Return (x, y) of the center of cell containing provided text 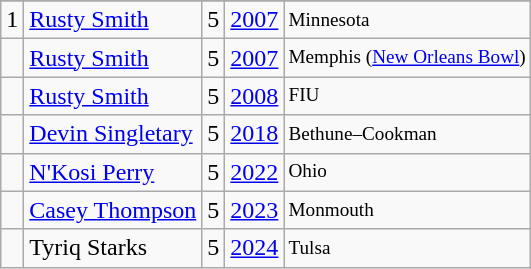
Monmouth (407, 210)
2023 (254, 210)
1 (12, 20)
2022 (254, 172)
Tyriq Starks (113, 248)
Minnesota (407, 20)
Devin Singletary (113, 134)
Tulsa (407, 248)
2008 (254, 96)
Memphis (New Orleans Bowl) (407, 58)
2018 (254, 134)
Bethune–Cookman (407, 134)
Casey Thompson (113, 210)
FIU (407, 96)
2024 (254, 248)
Ohio (407, 172)
N'Kosi Perry (113, 172)
